Pinpoint the cell where the given text exists, returning its [X, Y] midpoint coordinate. 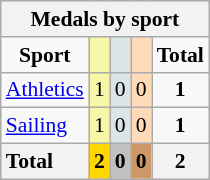
Medals by sport [105, 19]
Sport [45, 55]
Athletics [45, 90]
Sailing [45, 126]
